From the cell containing the given text, extract its center point as [X, Y] coordinate. 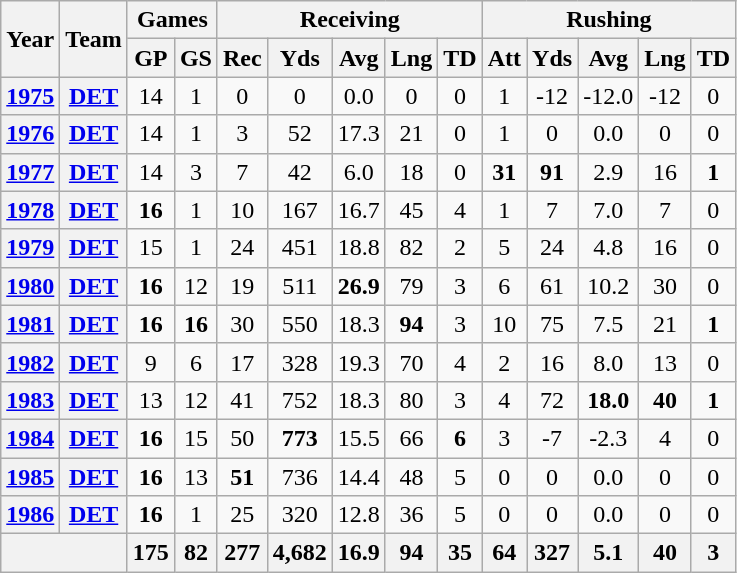
45 [411, 210]
1982 [30, 362]
Att [504, 58]
1979 [30, 248]
17 [242, 362]
736 [300, 477]
7.5 [608, 324]
25 [242, 515]
75 [552, 324]
-2.3 [608, 438]
511 [300, 286]
79 [411, 286]
70 [411, 362]
752 [300, 400]
19 [242, 286]
4,682 [300, 553]
66 [411, 438]
1978 [30, 210]
2.9 [608, 172]
7.0 [608, 210]
16.9 [358, 553]
-12.0 [608, 96]
16.7 [358, 210]
Team [94, 39]
17.3 [358, 134]
175 [150, 553]
-7 [552, 438]
80 [411, 400]
72 [552, 400]
42 [300, 172]
48 [411, 477]
Rec [242, 58]
1984 [30, 438]
550 [300, 324]
1986 [30, 515]
31 [504, 172]
1985 [30, 477]
19.3 [358, 362]
12.8 [358, 515]
1976 [30, 134]
Games [172, 20]
5.1 [608, 553]
18 [411, 172]
773 [300, 438]
Rushing [608, 20]
64 [504, 553]
10.2 [608, 286]
1980 [30, 286]
4.8 [608, 248]
6.0 [358, 172]
91 [552, 172]
18.0 [608, 400]
41 [242, 400]
1975 [30, 96]
18.8 [358, 248]
51 [242, 477]
320 [300, 515]
277 [242, 553]
1981 [30, 324]
1977 [30, 172]
Receiving [350, 20]
167 [300, 210]
36 [411, 515]
451 [300, 248]
8.0 [608, 362]
9 [150, 362]
GS [196, 58]
14.4 [358, 477]
328 [300, 362]
GP [150, 58]
35 [460, 553]
1983 [30, 400]
Year [30, 39]
61 [552, 286]
50 [242, 438]
327 [552, 553]
15.5 [358, 438]
26.9 [358, 286]
52 [300, 134]
